Scan for the cell matching the given text and deliver its [X, Y] coordinate at center. 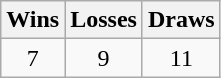
Losses [104, 20]
Wins [33, 20]
Draws [181, 20]
7 [33, 58]
11 [181, 58]
9 [104, 58]
